Capture the cell that displays the provided text and extract its (x, y) central coordinate. 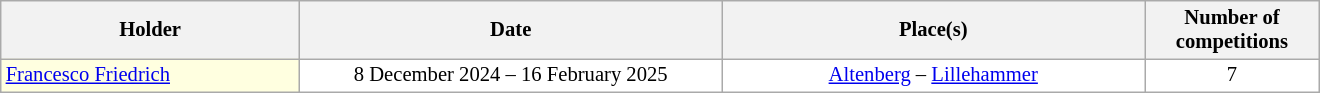
Holder (150, 29)
7 (1232, 75)
Number of competitions (1232, 29)
Francesco Friedrich (150, 75)
Date (510, 29)
Altenberg – Lillehammer (934, 75)
Place(s) (934, 29)
8 December 2024 – 16 February 2025 (510, 75)
